Locate the cell with the specified text and output its (X, Y) center coordinate. 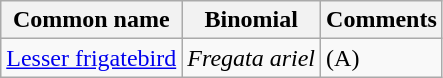
Common name (92, 20)
Binomial (252, 20)
(A) (382, 58)
Comments (382, 20)
Lesser frigatebird (92, 58)
Fregata ariel (252, 58)
